Determine the [x, y] coordinate at the center of the cell enclosing the given text.  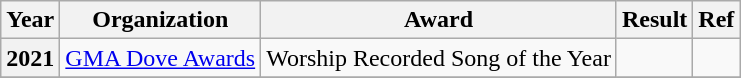
Organization [160, 20]
Award [439, 20]
GMA Dove Awards [160, 58]
2021 [30, 58]
Worship Recorded Song of the Year [439, 58]
Result [654, 20]
Year [30, 20]
Ref [716, 20]
